Pinpoint the cell where the given text exists, returning its [x, y] midpoint coordinate. 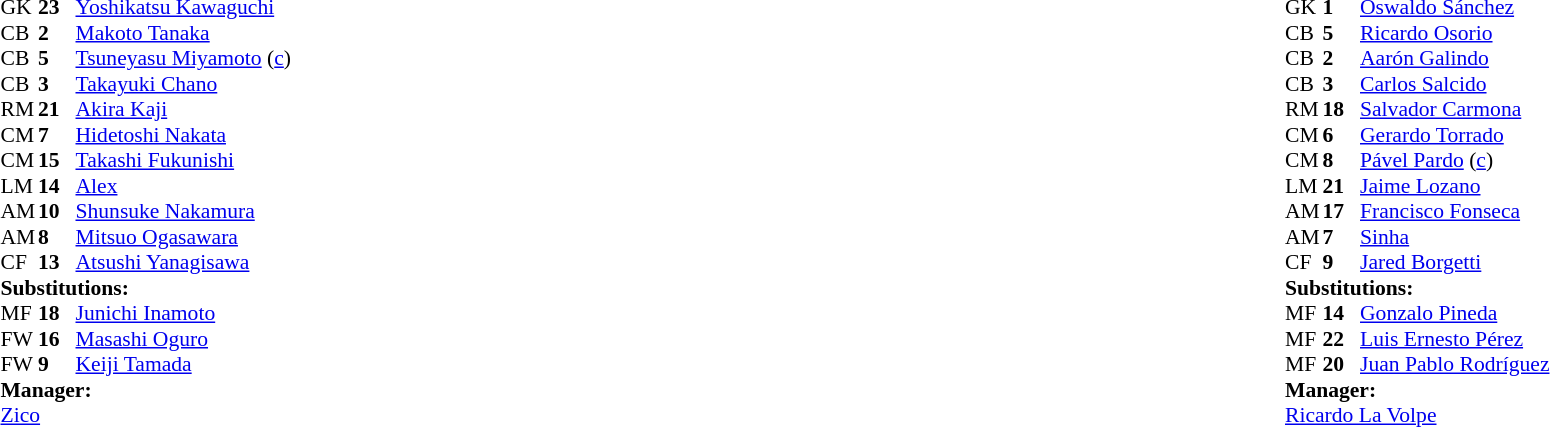
Makoto Tanaka [184, 33]
13 [57, 263]
Junichi Inamoto [184, 313]
Shunsuke Nakamura [184, 211]
Luis Ernesto Pérez [1454, 339]
Gonzalo Pineda [1454, 313]
Francisco Fonseca [1454, 211]
Hidetoshi Nakata [184, 135]
6 [1342, 135]
Mitsuo Ogasawara [184, 237]
22 [1342, 339]
Takayuki Chano [184, 84]
16 [57, 339]
17 [1342, 211]
Atsushi Yanagisawa [184, 263]
Keiji Tamada [184, 365]
Gerardo Torrado [1454, 135]
Sinha [1454, 237]
Carlos Salcido [1454, 84]
Tsuneyasu Miyamoto (c) [184, 59]
10 [57, 211]
Akira Kaji [184, 109]
Salvador Carmona [1454, 109]
Ricardo Osorio [1454, 33]
Jared Borgetti [1454, 263]
Pável Pardo (c) [1454, 161]
Aarón Galindo [1454, 59]
Alex [184, 186]
Masashi Oguro [184, 339]
20 [1342, 365]
15 [57, 161]
Takashi Fukunishi [184, 161]
Jaime Lozano [1454, 186]
Juan Pablo Rodríguez [1454, 365]
